Capture the cell that displays the provided text and extract its [X, Y] central coordinate. 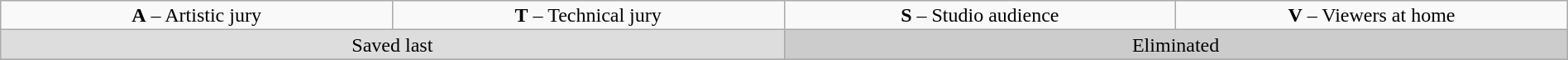
T – Technical jury [588, 15]
A – Artistic jury [197, 15]
S – Studio audience [980, 15]
V – Viewers at home [1372, 15]
Eliminated [1176, 45]
Saved last [392, 45]
